Return (x, y) of the center of cell containing provided text 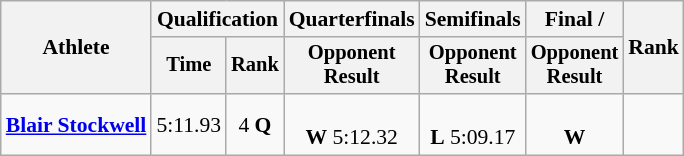
Final / (574, 19)
W (574, 124)
Athlete (76, 48)
W 5:12.32 (352, 124)
L 5:09.17 (473, 124)
Time (188, 66)
4 Q (255, 124)
Blair Stockwell (76, 124)
5:11.93 (188, 124)
Qualification (217, 19)
Quarterfinals (352, 19)
Semifinals (473, 19)
